Capture the cell that displays the provided text and extract its (X, Y) central coordinate. 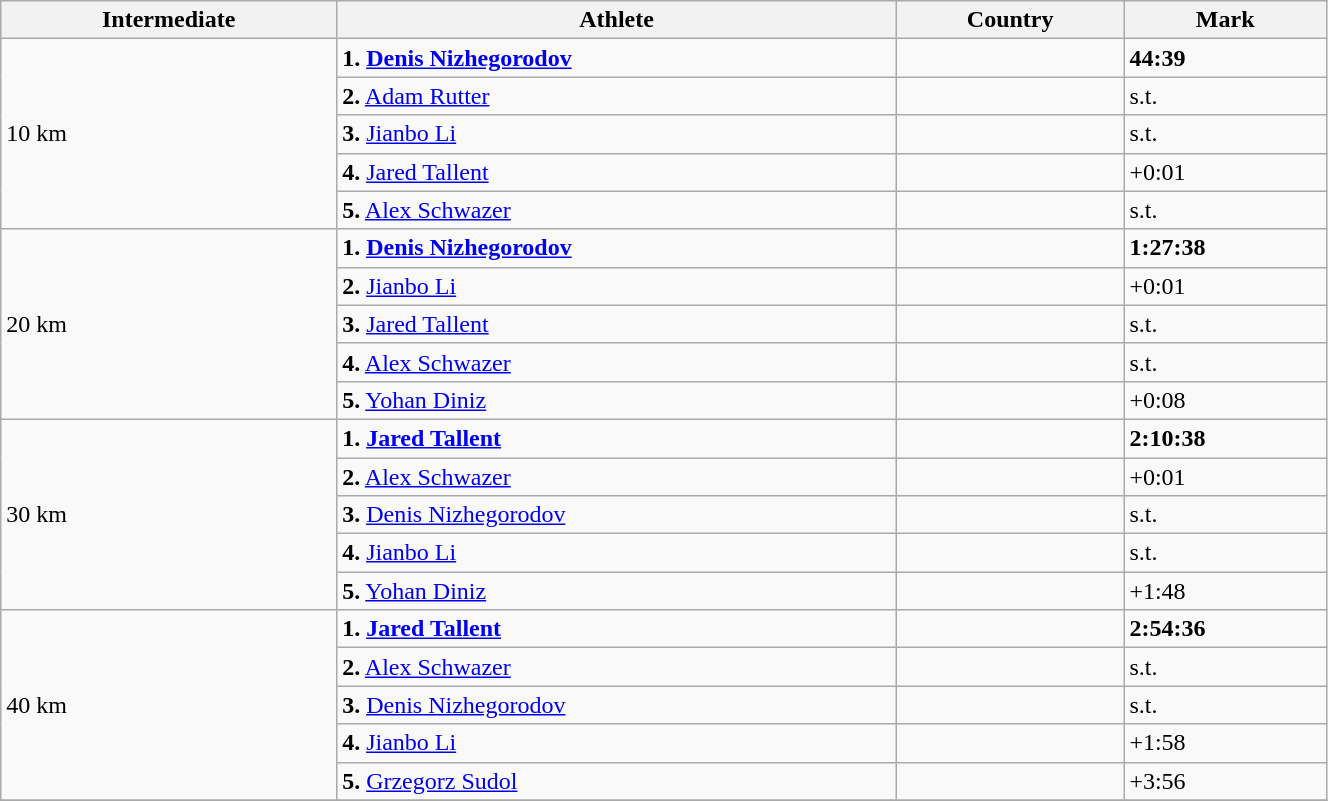
20 km (169, 324)
+1:58 (1226, 743)
3. Jianbo Li (617, 134)
2:54:36 (1226, 629)
30 km (169, 514)
2. Jianbo Li (617, 286)
4. Jared Tallent (617, 172)
4. Alex Schwazer (617, 362)
10 km (169, 134)
Intermediate (169, 20)
5. Alex Schwazer (617, 210)
Mark (1226, 20)
+0:08 (1226, 400)
+3:56 (1226, 781)
3. Jared Tallent (617, 324)
5. Grzegorz Sudol (617, 781)
Athlete (617, 20)
Country (1010, 20)
44:39 (1226, 58)
40 km (169, 705)
1:27:38 (1226, 248)
+1:48 (1226, 591)
2:10:38 (1226, 438)
2. Adam Rutter (617, 96)
